Provide the (x, y) coordinate of the cell's center where the given text is located.  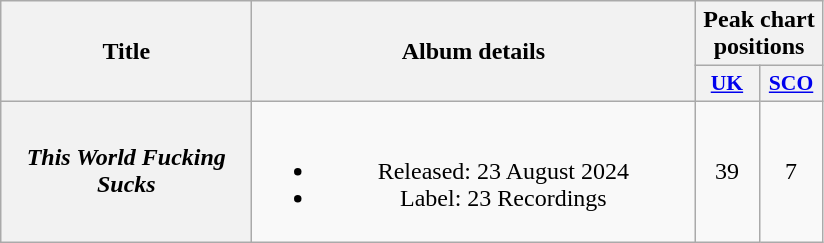
Title (126, 52)
Released: 23 August 2024Label: 23 Recordings (474, 171)
This World Fucking Sucks (126, 171)
Peak chart positions (759, 34)
Album details (474, 52)
SCO (791, 84)
UK (727, 84)
7 (791, 171)
39 (727, 171)
